Locate the cell with the specified text and output its [x, y] center coordinate. 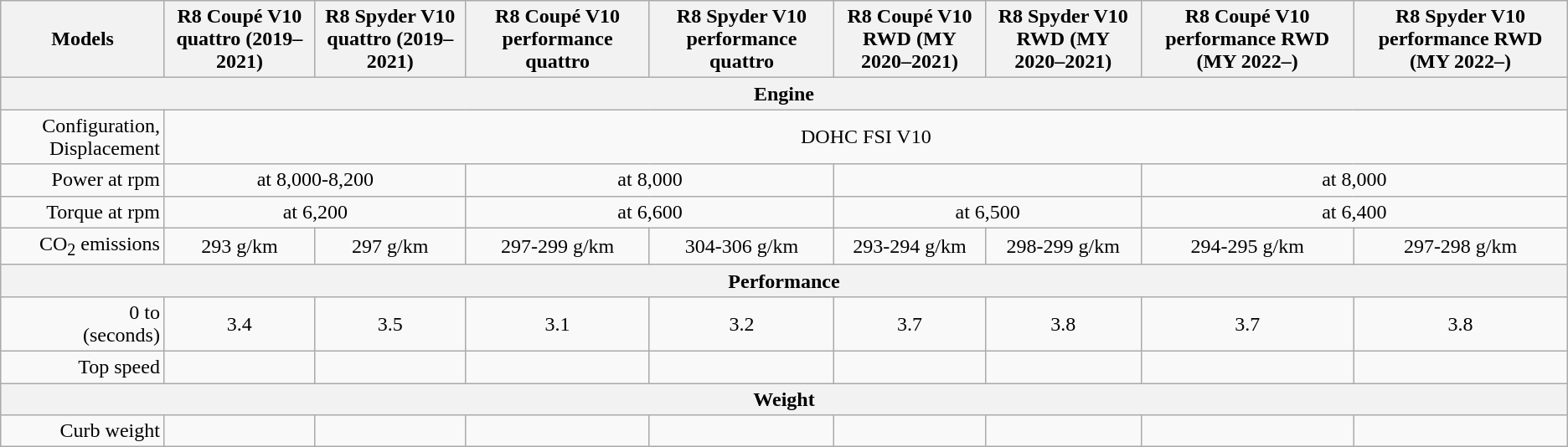
3.1 [558, 323]
0 to (seconds) [83, 323]
3.5 [390, 323]
Performance [784, 280]
Power at rpm [83, 180]
294-295 g/km [1246, 246]
at 6,200 [315, 212]
at 6,600 [650, 212]
293-294 g/km [910, 246]
3.4 [240, 323]
R8 Spyder V10 performance quattro [742, 39]
R8 Coupé V10 performance quattro [558, 39]
297-298 g/km [1461, 246]
304-306 g/km [742, 246]
297-299 g/km [558, 246]
297 g/km [390, 246]
R8 Spyder V10 RWD (MY 2020–2021) [1063, 39]
R8 Coupé V10 RWD (MY 2020–2021) [910, 39]
at 8,000-8,200 [315, 180]
R8 Spyder V10 quattro (2019–2021) [390, 39]
R8 Spyder V10 performance RWD (MY 2022–) [1461, 39]
Models [83, 39]
Torque at rpm [83, 212]
293 g/km [240, 246]
R8 Coupé V10 quattro (2019–2021) [240, 39]
Weight [784, 399]
at 6,500 [988, 212]
R8 Coupé V10 performance RWD (MY 2022–) [1246, 39]
Top speed [83, 367]
3.2 [742, 323]
298-299 g/km [1063, 246]
CO2 emissions [83, 246]
DOHC FSI V10 [866, 137]
Engine [784, 94]
at 6,400 [1354, 212]
Curb weight [83, 431]
Configuration, Displacement [83, 137]
